Provide the [X, Y] coordinate of the cell's center where the given text is located.  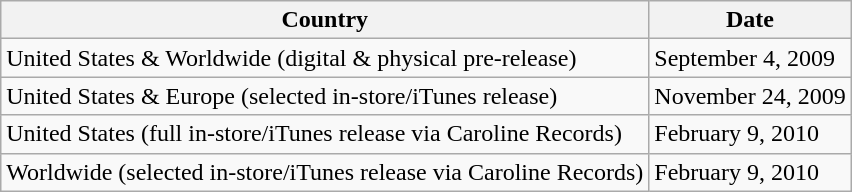
November 24, 2009 [750, 96]
United States & Europe (selected in-store/iTunes release) [325, 96]
United States (full in-store/iTunes release via Caroline Records) [325, 134]
Worldwide (selected in-store/iTunes release via Caroline Records) [325, 172]
Country [325, 20]
Date [750, 20]
September 4, 2009 [750, 58]
United States & Worldwide (digital & physical pre-release) [325, 58]
